Return [x, y] of the center of cell containing provided text 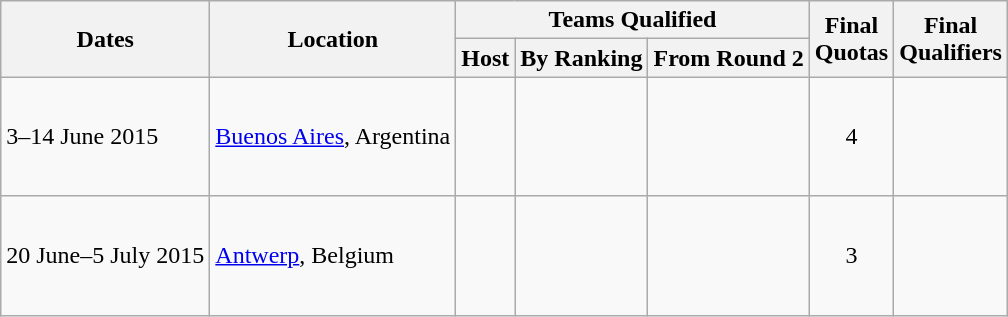
20 June–5 July 2015 [106, 256]
By Ranking [582, 58]
Location [333, 39]
From Round 2 [728, 58]
4 [851, 136]
3 [851, 256]
3–14 June 2015 [106, 136]
FinalQualifiers [951, 39]
FinalQuotas [851, 39]
Dates [106, 39]
Buenos Aires, Argentina [333, 136]
Antwerp, Belgium [333, 256]
Teams Qualified [633, 20]
Host [486, 58]
